Capture the cell that displays the provided text and extract its [x, y] central coordinate. 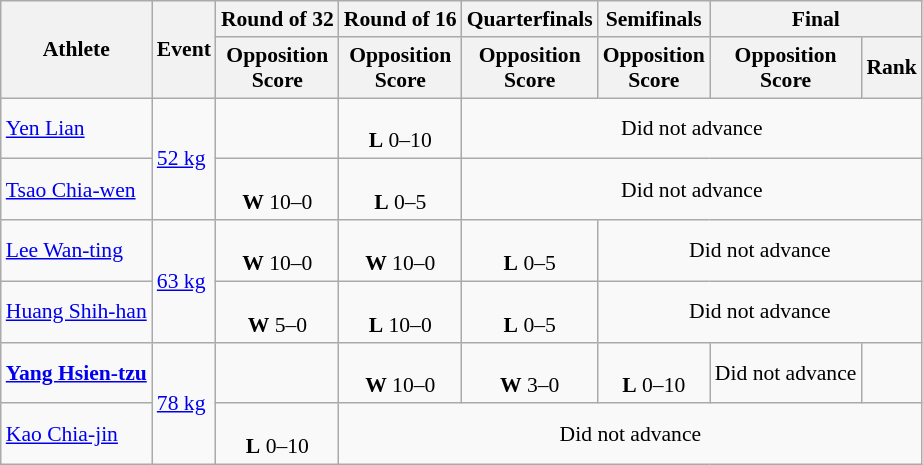
Athlete [76, 50]
78 kg [184, 403]
Huang Shih-han [76, 312]
W 5–0 [278, 312]
Tsao Chia-wen [76, 190]
Yang Hsien-tzu [76, 372]
Semifinals [654, 19]
Round of 32 [278, 19]
Final [816, 19]
Event [184, 50]
Lee Wan-ting [76, 250]
52 kg [184, 159]
Kao Chia-jin [76, 434]
Rank [892, 68]
Round of 16 [400, 19]
W 3–0 [530, 372]
L 10–0 [400, 312]
63 kg [184, 281]
Yen Lian [76, 128]
Quarterfinals [530, 19]
